Return the (x, y) coordinate for the center point of the cell that contains the specified text.  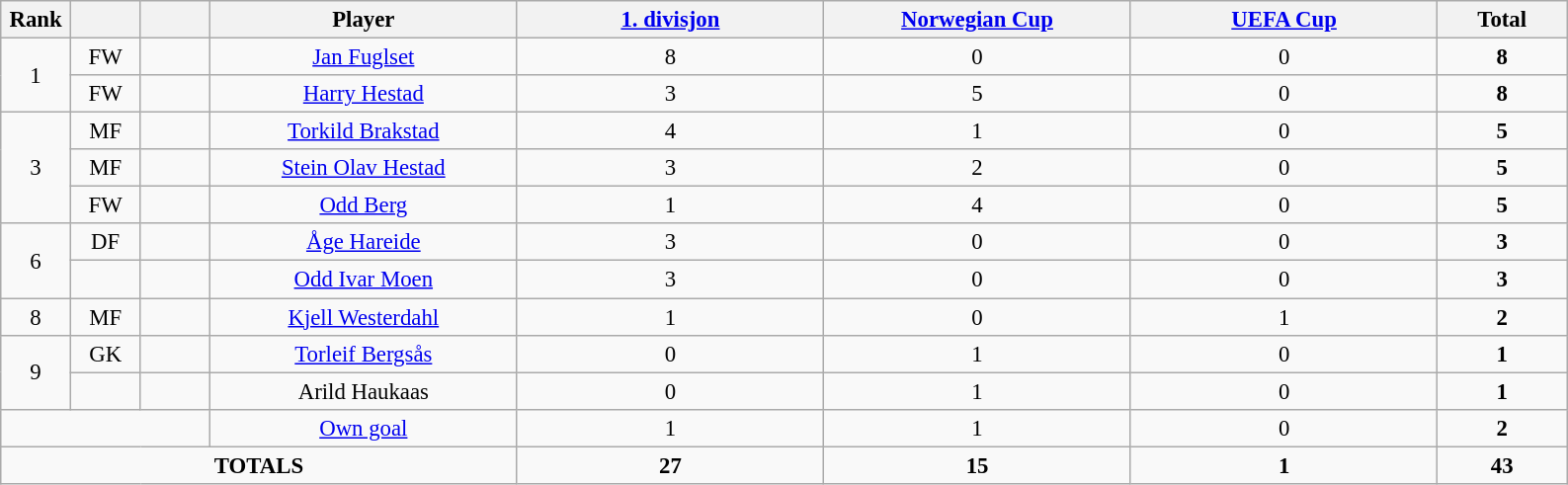
TOTALS (259, 465)
Player (364, 20)
Kjell Westerdahl (364, 317)
6 (36, 261)
9 (36, 371)
Arild Haukaas (364, 391)
UEFA Cup (1284, 20)
Norwegian Cup (978, 20)
Odd Ivar Moen (364, 280)
Odd Berg (364, 205)
Harry Hestad (364, 94)
Stein Olav Hestad (364, 168)
43 (1502, 465)
Own goal (364, 428)
1. divisjon (670, 20)
Jan Fuglset (364, 57)
Torkild Brakstad (364, 131)
Åge Hareide (364, 242)
DF (105, 242)
Torleif Bergsås (364, 354)
Total (1502, 20)
15 (978, 465)
Rank (36, 20)
27 (670, 465)
GK (105, 354)
